Return the [x, y] coordinate for the center point of the cell that contains the specified text.  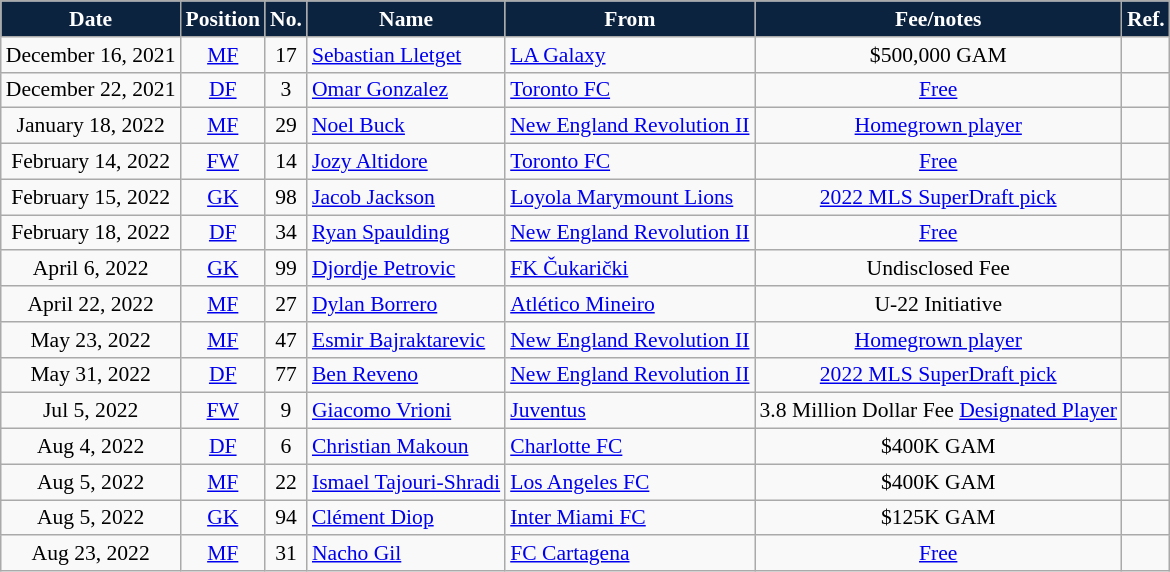
98 [286, 197]
May 23, 2022 [91, 340]
3.8 Million Dollar Fee Designated Player [938, 411]
31 [286, 554]
April 6, 2022 [91, 269]
LA Galaxy [630, 55]
Clément Diop [406, 518]
14 [286, 162]
Name [406, 19]
Loyola Marymount Lions [630, 197]
99 [286, 269]
Undisclosed Fee [938, 269]
Jul 5, 2022 [91, 411]
9 [286, 411]
94 [286, 518]
Djordje Petrovic [406, 269]
Atlético Mineiro [630, 304]
34 [286, 233]
Dylan Borrero [406, 304]
27 [286, 304]
Nacho Gil [406, 554]
Jacob Jackson [406, 197]
Giacomo Vrioni [406, 411]
Fee/notes [938, 19]
3 [286, 90]
Aug 4, 2022 [91, 447]
May 31, 2022 [91, 375]
Aug 23, 2022 [91, 554]
Juventus [630, 411]
Omar Gonzalez [406, 90]
FC Cartagena [630, 554]
Inter Miami FC [630, 518]
February 18, 2022 [91, 233]
U-22 Initiative [938, 304]
Ismael Tajouri-Shradi [406, 482]
47 [286, 340]
Esmir Bajraktarevic [406, 340]
Sebastian Lletget [406, 55]
17 [286, 55]
February 14, 2022 [91, 162]
December 22, 2021 [91, 90]
Ref. [1146, 19]
$125K GAM [938, 518]
Position [223, 19]
No. [286, 19]
Jozy Altidore [406, 162]
22 [286, 482]
From [630, 19]
February 15, 2022 [91, 197]
April 22, 2022 [91, 304]
Christian Makoun [406, 447]
Los Angeles FC [630, 482]
Charlotte FC [630, 447]
77 [286, 375]
January 18, 2022 [91, 126]
29 [286, 126]
Date [91, 19]
FK Čukarički [630, 269]
$500,000 GAM [938, 55]
December 16, 2021 [91, 55]
Ryan Spaulding [406, 233]
Ben Reveno [406, 375]
6 [286, 447]
Noel Buck [406, 126]
